Output the [x, y] coordinate of the center of the cell containing the given text.  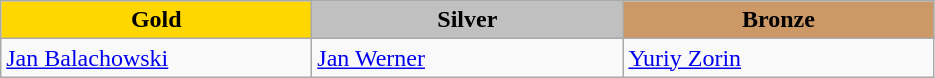
Yuriy Zorin [778, 58]
Silver [468, 20]
Jan Balachowski [156, 58]
Gold [156, 20]
Bronze [778, 20]
Jan Werner [468, 58]
